Return the (x, y) coordinate for the center point of the cell that contains the specified text.  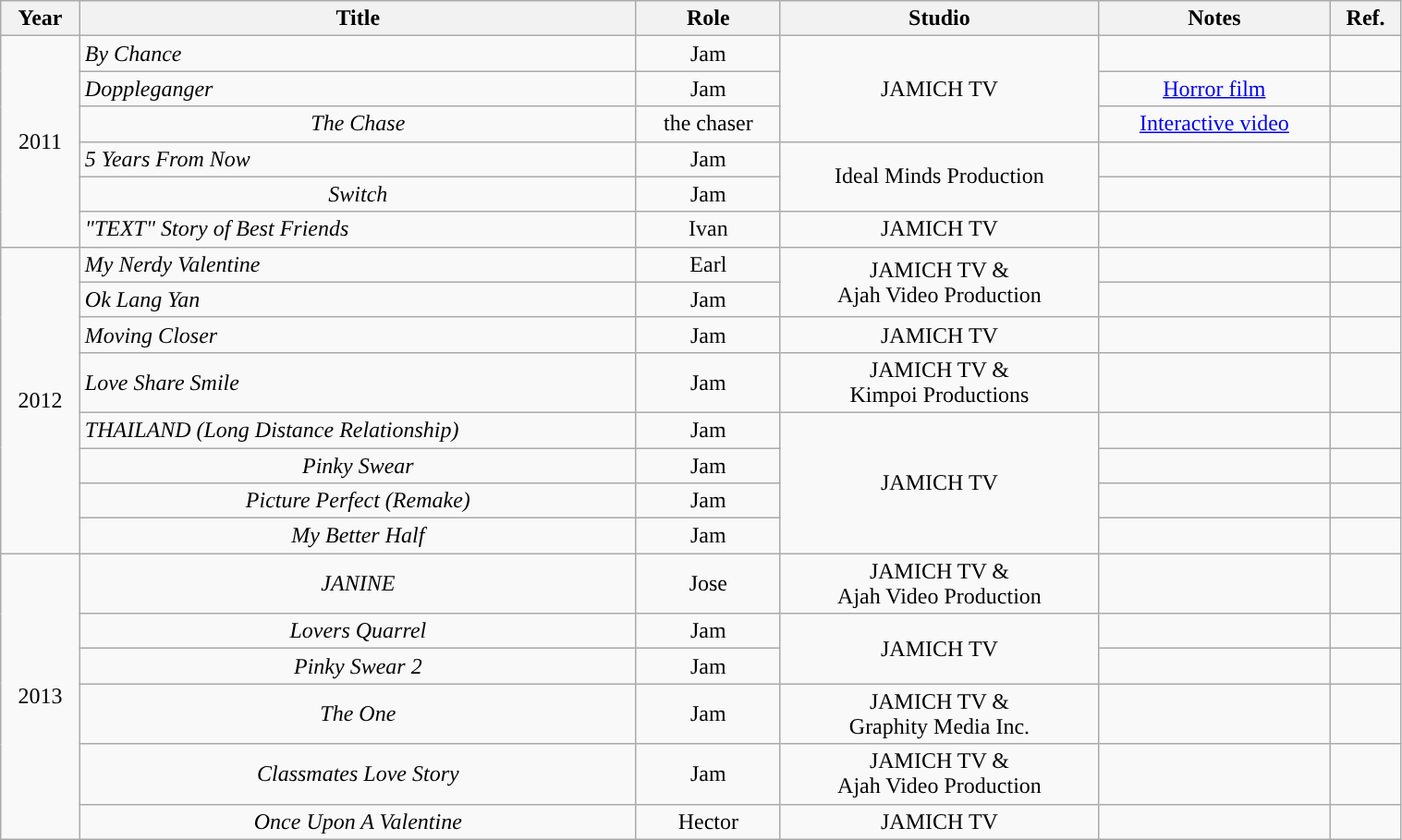
Pinky Swear (358, 465)
Year (41, 18)
Classmates Love Story (358, 774)
Love Share Smile (358, 383)
2013 (41, 697)
Lovers Quarrel (358, 631)
JANINE (358, 584)
The One (358, 713)
Ideal Minds Production (939, 177)
Role (708, 18)
Picture Perfect (Remake) (358, 501)
Once Upon A Valentine (358, 822)
By Chance (358, 54)
Ref. (1366, 18)
"TEXT" Story of Best Friends (358, 229)
JAMICH TV &Graphity Media Inc. (939, 713)
The Chase (358, 124)
Pinky Swear 2 (358, 666)
the chaser (708, 124)
Studio (939, 18)
Notes (1214, 18)
Horror film (1214, 89)
Ok Lang Yan (358, 299)
5 Years From Now (358, 159)
Switch (358, 194)
Ivan (708, 229)
My Nerdy Valentine (358, 264)
My Better Half (358, 536)
2012 (41, 400)
Interactive video (1214, 124)
JAMICH TV &Kimpoi Productions (939, 383)
Title (358, 18)
THAILAND (Long Distance Relationship) (358, 430)
Earl (708, 264)
Hector (708, 822)
Moving Closer (358, 335)
2011 (41, 141)
Jose (708, 584)
Doppleganger (358, 89)
